Detect which cell encompasses the target text, then output its (X, Y) center coordinate. 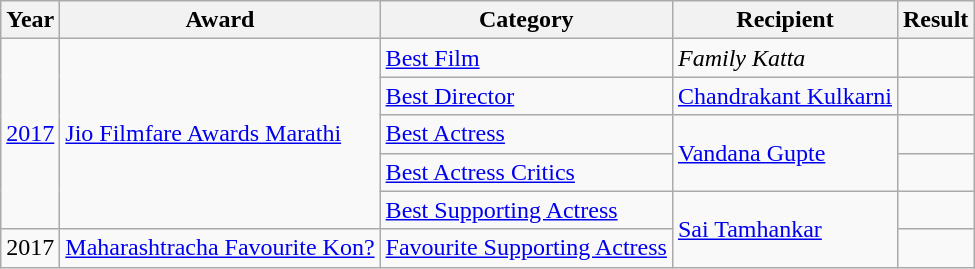
Best Film (526, 58)
Category (526, 20)
Favourite Supporting Actress (526, 248)
Sai Tamhankar (784, 229)
Vandana Gupte (784, 153)
Best Actress (526, 134)
Award (220, 20)
Chandrakant Kulkarni (784, 96)
Best Actress Critics (526, 172)
Maharashtracha Favourite Kon? (220, 248)
Family Katta (784, 58)
Best Supporting Actress (526, 210)
Recipient (784, 20)
Jio Filmfare Awards Marathi (220, 134)
Best Director (526, 96)
Result (935, 20)
Year (30, 20)
